Locate the cell with the specified text and output its [X, Y] center coordinate. 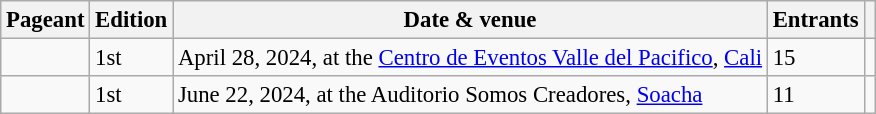
Date & venue [470, 20]
11 [816, 95]
15 [816, 58]
June 22, 2024, at the Auditorio Somos Creadores, Soacha [470, 95]
Pageant [46, 20]
Edition [132, 20]
Entrants [816, 20]
April 28, 2024, at the Centro de Eventos Valle del Pacifico, Cali [470, 58]
